Return (X, Y) of the center of cell containing provided text 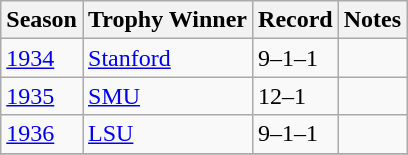
Season (42, 20)
Notes (372, 20)
1934 (42, 58)
LSU (167, 134)
Record (296, 20)
1935 (42, 96)
Stanford (167, 58)
SMU (167, 96)
Trophy Winner (167, 20)
1936 (42, 134)
12–1 (296, 96)
